Pinpoint the cell where the given text exists, returning its (x, y) midpoint coordinate. 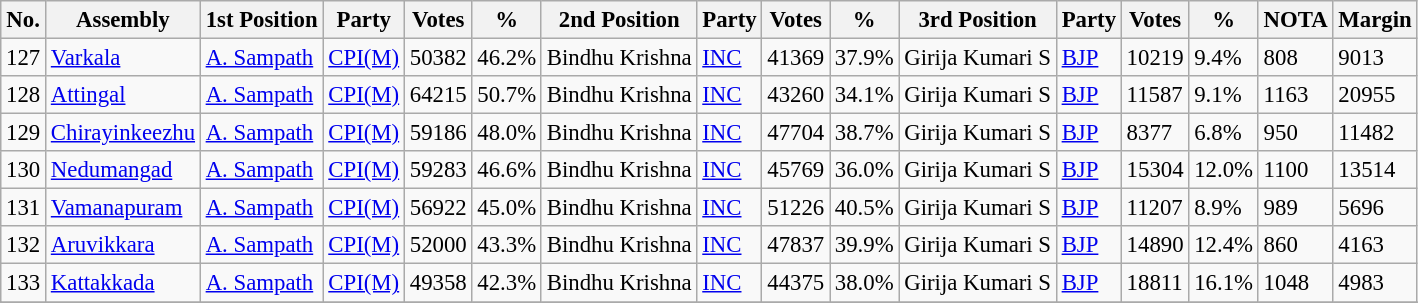
38.0% (864, 283)
132 (24, 245)
11207 (1155, 208)
1st Position (262, 20)
12.4% (1224, 245)
Assembly (124, 20)
45.0% (506, 208)
1048 (1296, 283)
11587 (1155, 95)
41369 (796, 58)
NOTA (1296, 20)
34.1% (864, 95)
48.0% (506, 133)
16.1% (1224, 283)
64215 (438, 95)
46.2% (506, 58)
43260 (796, 95)
No. (24, 20)
13514 (1375, 170)
39.9% (864, 245)
46.6% (506, 170)
4163 (1375, 245)
44375 (796, 283)
989 (1296, 208)
Aruvikkara (124, 245)
9.4% (1224, 58)
50.7% (506, 95)
8.9% (1224, 208)
47837 (796, 245)
14890 (1155, 245)
38.7% (864, 133)
18811 (1155, 283)
130 (24, 170)
59283 (438, 170)
127 (24, 58)
40.5% (864, 208)
9.1% (1224, 95)
10219 (1155, 58)
128 (24, 95)
52000 (438, 245)
12.0% (1224, 170)
Varkala (124, 58)
6.8% (1224, 133)
36.0% (864, 170)
9013 (1375, 58)
8377 (1155, 133)
Attingal (124, 95)
43.3% (506, 245)
131 (24, 208)
4983 (1375, 283)
5696 (1375, 208)
808 (1296, 58)
2nd Position (619, 20)
950 (1296, 133)
Nedumangad (124, 170)
47704 (796, 133)
Kattakkada (124, 283)
860 (1296, 245)
56922 (438, 208)
15304 (1155, 170)
37.9% (864, 58)
Margin (1375, 20)
45769 (796, 170)
129 (24, 133)
3rd Position (978, 20)
1100 (1296, 170)
11482 (1375, 133)
Chirayinkeezhu (124, 133)
133 (24, 283)
59186 (438, 133)
50382 (438, 58)
Vamanapuram (124, 208)
51226 (796, 208)
42.3% (506, 283)
49358 (438, 283)
1163 (1296, 95)
20955 (1375, 95)
